For the text-containing cell, return its midpoint in [X, Y] coordinate format. 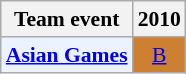
Team event [67, 19]
2010 [160, 19]
Asian Games [67, 55]
B [160, 55]
